For the text-containing cell, return its midpoint in (x, y) coordinate format. 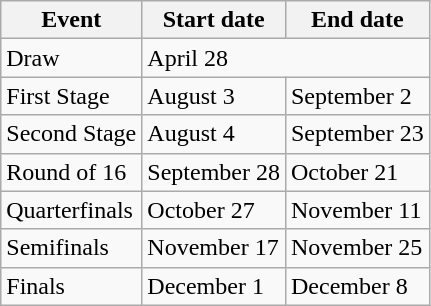
First Stage (72, 96)
Finals (72, 286)
November 17 (214, 248)
Start date (214, 20)
November 25 (357, 248)
October 21 (357, 172)
November 11 (357, 210)
Draw (72, 58)
September 23 (357, 134)
Round of 16 (72, 172)
Second Stage (72, 134)
October 27 (214, 210)
Quarterfinals (72, 210)
Event (72, 20)
December 8 (357, 286)
December 1 (214, 286)
August 3 (214, 96)
September 28 (214, 172)
September 2 (357, 96)
Semifinals (72, 248)
August 4 (214, 134)
April 28 (286, 58)
End date (357, 20)
